Locate the cell with the specified text and output its [X, Y] center coordinate. 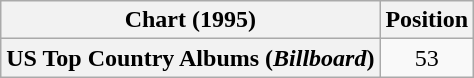
Chart (1995) [190, 20]
53 [427, 58]
Position [427, 20]
US Top Country Albums (Billboard) [190, 58]
